Detect which cell encompasses the target text, then output its [X, Y] center coordinate. 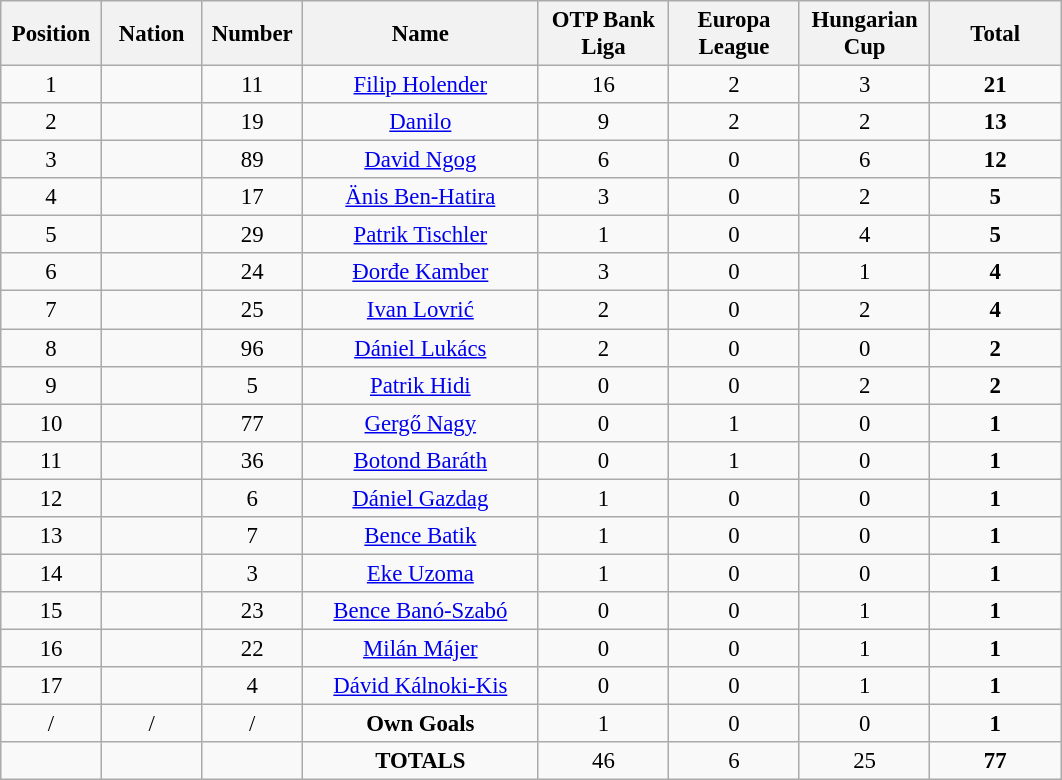
Gergő Nagy [421, 423]
Dávid Kálnoki-Kis [421, 686]
24 [252, 273]
29 [252, 235]
Hungarian Cup [864, 34]
Bence Banó-Szabó [421, 611]
Milán Májer [421, 648]
Name [421, 34]
Patrik Tischler [421, 235]
23 [252, 611]
10 [52, 423]
Dániel Gazdag [421, 498]
Position [52, 34]
Ivan Lovrić [421, 310]
TOTALS [421, 761]
Đorđe Kamber [421, 273]
21 [996, 85]
Patrik Hidi [421, 385]
OTP Bank Liga [604, 34]
Änis Ben-Hatira [421, 197]
Nation [152, 34]
36 [252, 460]
Own Goals [421, 724]
19 [252, 122]
Number [252, 34]
15 [52, 611]
14 [52, 573]
8 [52, 348]
Eke Uzoma [421, 573]
96 [252, 348]
Total [996, 34]
Botond Baráth [421, 460]
22 [252, 648]
Dániel Lukács [421, 348]
46 [604, 761]
Europa League [734, 34]
Filip Holender [421, 85]
Bence Batik [421, 536]
Danilo [421, 122]
89 [252, 160]
David Ngog [421, 160]
